Identify which cell holds the provided text, then report its (x, y) central coordinate. 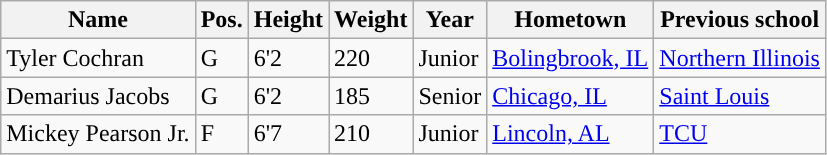
210 (371, 134)
Weight (371, 20)
Year (450, 20)
Mickey Pearson Jr. (98, 134)
Tyler Cochran (98, 58)
Chicago, IL (570, 96)
F (222, 134)
Hometown (570, 20)
185 (371, 96)
6'7 (288, 134)
Demarius Jacobs (98, 96)
Senior (450, 96)
Previous school (740, 20)
220 (371, 58)
Height (288, 20)
Lincoln, AL (570, 134)
TCU (740, 134)
Saint Louis (740, 96)
Pos. (222, 20)
Northern Illinois (740, 58)
Bolingbrook, IL (570, 58)
Name (98, 20)
